Return the (x, y) coordinate for the center point of the cell that contains the specified text.  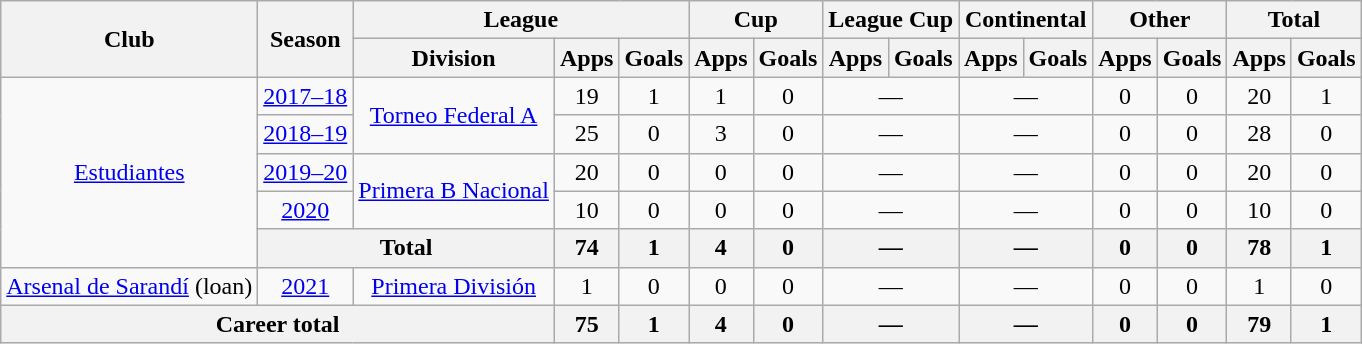
74 (586, 248)
Club (130, 39)
3 (721, 134)
25 (586, 134)
2017–18 (306, 96)
28 (1259, 134)
Arsenal de Sarandí (loan) (130, 286)
2018–19 (306, 134)
Cup (756, 20)
19 (586, 96)
Continental (1026, 20)
2019–20 (306, 172)
2021 (306, 286)
League (521, 20)
79 (1259, 324)
Other (1160, 20)
78 (1259, 248)
2020 (306, 210)
Primera División (454, 286)
Career total (278, 324)
Division (454, 58)
75 (586, 324)
Primera B Nacional (454, 191)
Torneo Federal A (454, 115)
Season (306, 39)
Estudiantes (130, 172)
League Cup (891, 20)
